Locate the cell with the specified text and output its [X, Y] center coordinate. 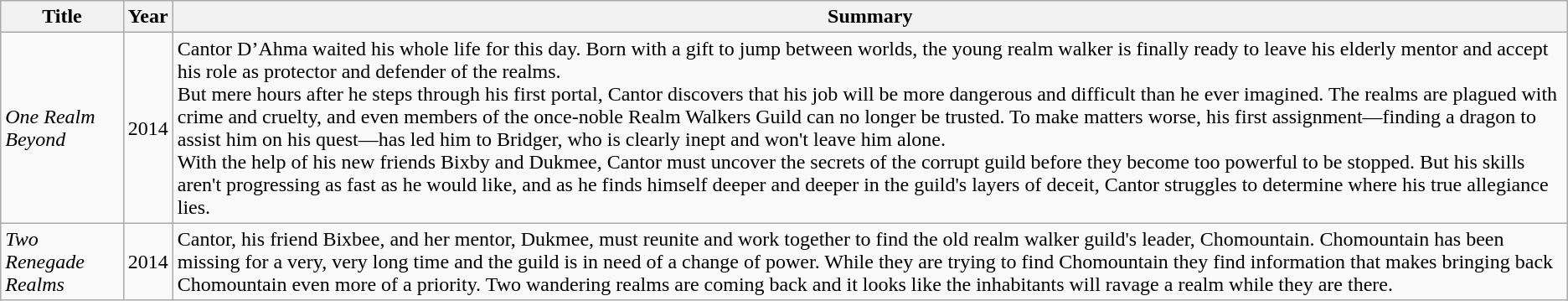
Year [147, 17]
One Realm Beyond [62, 127]
Summary [869, 17]
Two Renegade Realms [62, 262]
Title [62, 17]
